Output the [x, y] coordinate of the center of the cell containing the given text.  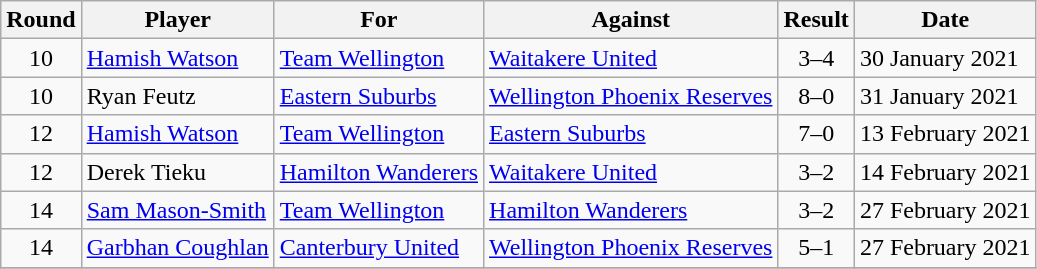
30 January 2021 [945, 58]
3–4 [816, 58]
8–0 [816, 96]
7–0 [816, 134]
13 February 2021 [945, 134]
For [378, 20]
Result [816, 20]
Player [178, 20]
Derek Tieku [178, 172]
Round [41, 20]
Garbhan Coughlan [178, 248]
Ryan Feutz [178, 96]
Canterbury United [378, 248]
31 January 2021 [945, 96]
Against [631, 20]
Sam Mason-Smith [178, 210]
5–1 [816, 248]
14 February 2021 [945, 172]
Date [945, 20]
